Output the [x, y] coordinate of the center of the cell containing the given text.  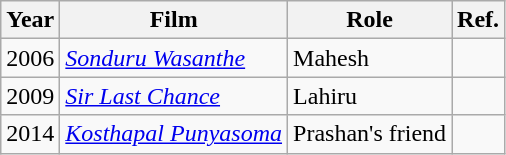
2009 [30, 96]
Mahesh [370, 58]
Role [370, 20]
Kosthapal Punyasoma [174, 134]
Sir Last Chance [174, 96]
Prashan's friend [370, 134]
Sonduru Wasanthe [174, 58]
Film [174, 20]
Lahiru [370, 96]
Ref. [478, 20]
Year [30, 20]
2014 [30, 134]
2006 [30, 58]
